Find where the given text appears and provide that cell's center as [x, y] coordinate. 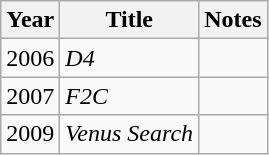
2007 [30, 96]
Notes [233, 20]
Year [30, 20]
2006 [30, 58]
D4 [130, 58]
2009 [30, 134]
Venus Search [130, 134]
F2C [130, 96]
Title [130, 20]
